Identify which cell holds the provided text, then report its (x, y) central coordinate. 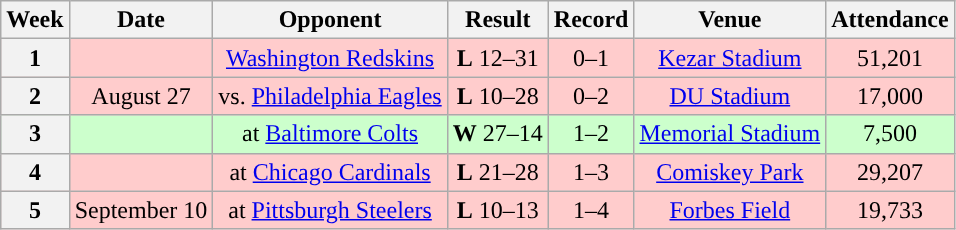
Forbes Field (730, 210)
1–4 (591, 210)
vs. Philadelphia Eagles (330, 96)
Week (35, 20)
Opponent (330, 20)
Venue (730, 20)
Memorial Stadium (730, 134)
DU Stadium (730, 96)
Date (141, 20)
L 10–28 (498, 96)
L 10–13 (498, 210)
Attendance (890, 20)
17,000 (890, 96)
at Baltimore Colts (330, 134)
Record (591, 20)
1–2 (591, 134)
Washington Redskins (330, 58)
W 27–14 (498, 134)
0–2 (591, 96)
51,201 (890, 58)
L 21–28 (498, 172)
4 (35, 172)
19,733 (890, 210)
2 (35, 96)
September 10 (141, 210)
1 (35, 58)
Kezar Stadium (730, 58)
at Chicago Cardinals (330, 172)
1–3 (591, 172)
29,207 (890, 172)
at Pittsburgh Steelers (330, 210)
3 (35, 134)
L 12–31 (498, 58)
7,500 (890, 134)
0–1 (591, 58)
Result (498, 20)
5 (35, 210)
August 27 (141, 96)
Comiskey Park (730, 172)
